Capture the cell that displays the provided text and extract its [x, y] central coordinate. 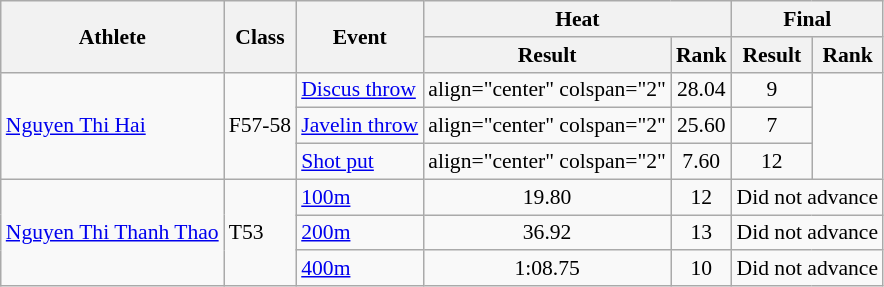
Nguyen Thi Thanh Thao [112, 232]
25.60 [702, 126]
Event [360, 36]
Shot put [360, 162]
Class [260, 36]
Final [808, 19]
28.04 [702, 90]
19.80 [547, 197]
100m [360, 197]
400m [360, 269]
200m [360, 233]
10 [702, 269]
1:08.75 [547, 269]
Heat [577, 19]
13 [702, 233]
Javelin throw [360, 126]
36.92 [547, 233]
7 [772, 126]
9 [772, 90]
T53 [260, 232]
F57-58 [260, 126]
Nguyen Thi Hai [112, 126]
Athlete [112, 36]
Discus throw [360, 90]
7.60 [702, 162]
